Provide the [X, Y] coordinate of the cell's center where the given text is located.  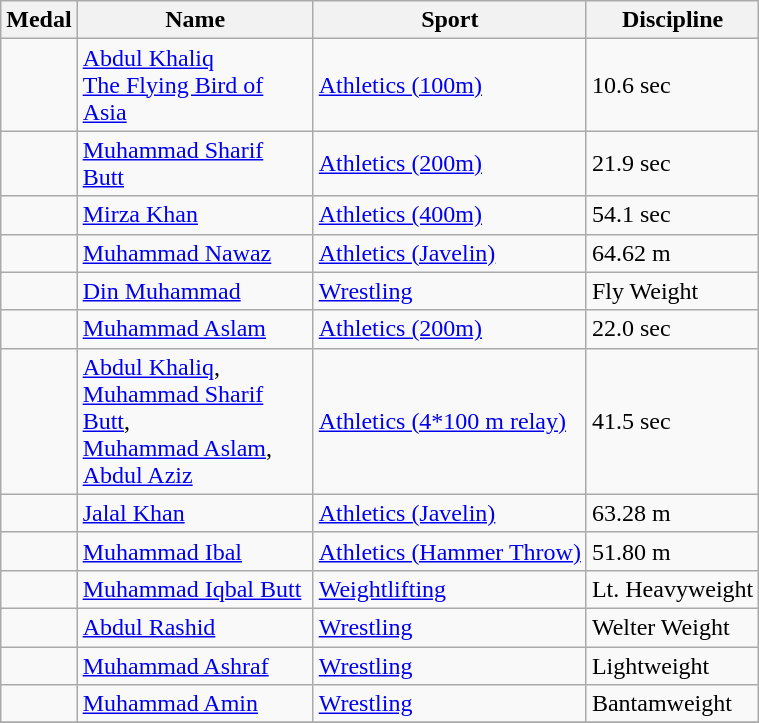
Weightlifting [450, 589]
Medal [39, 20]
Abdul Rashid [195, 627]
51.80 m [672, 551]
Athletics (Hammer Throw) [450, 551]
Abdul Khaliq,Muhammad Sharif Butt,Muhammad Aslam,Abdul Aziz [195, 421]
21.9 sec [672, 164]
Muhammad Nawaz [195, 253]
Din Muhammad [195, 291]
Muhammad Amin [195, 704]
Sport [450, 20]
Athletics (400m) [450, 215]
54.1 sec [672, 215]
Muhammad Ibal [195, 551]
Mirza Khan [195, 215]
Fly Weight [672, 291]
Muhammad Ashraf [195, 665]
Lightweight [672, 665]
Athletics (4*100 m relay) [450, 421]
Muhammad Aslam [195, 329]
Bantamweight [672, 704]
Athletics (100m) [450, 85]
Lt. Heavyweight [672, 589]
Muhammad Sharif Butt [195, 164]
Welter Weight [672, 627]
41.5 sec [672, 421]
Abdul Khaliq The Flying Bird of Asia [195, 85]
Jalal Khan [195, 513]
64.62 m [672, 253]
Name [195, 20]
Muhammad Iqbal Butt [195, 589]
22.0 sec [672, 329]
63.28 m [672, 513]
10.6 sec [672, 85]
Discipline [672, 20]
